Extract the [X, Y] coordinate from the center of the cell holding the provided text.  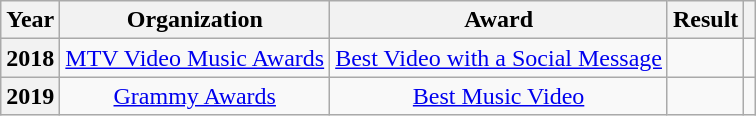
Year [30, 20]
Best Video with a Social Message [499, 58]
Best Music Video [499, 96]
2018 [30, 58]
Result [705, 20]
Grammy Awards [195, 96]
Organization [195, 20]
MTV Video Music Awards [195, 58]
2019 [30, 96]
Award [499, 20]
